Identify which cell holds the provided text, then report its (X, Y) central coordinate. 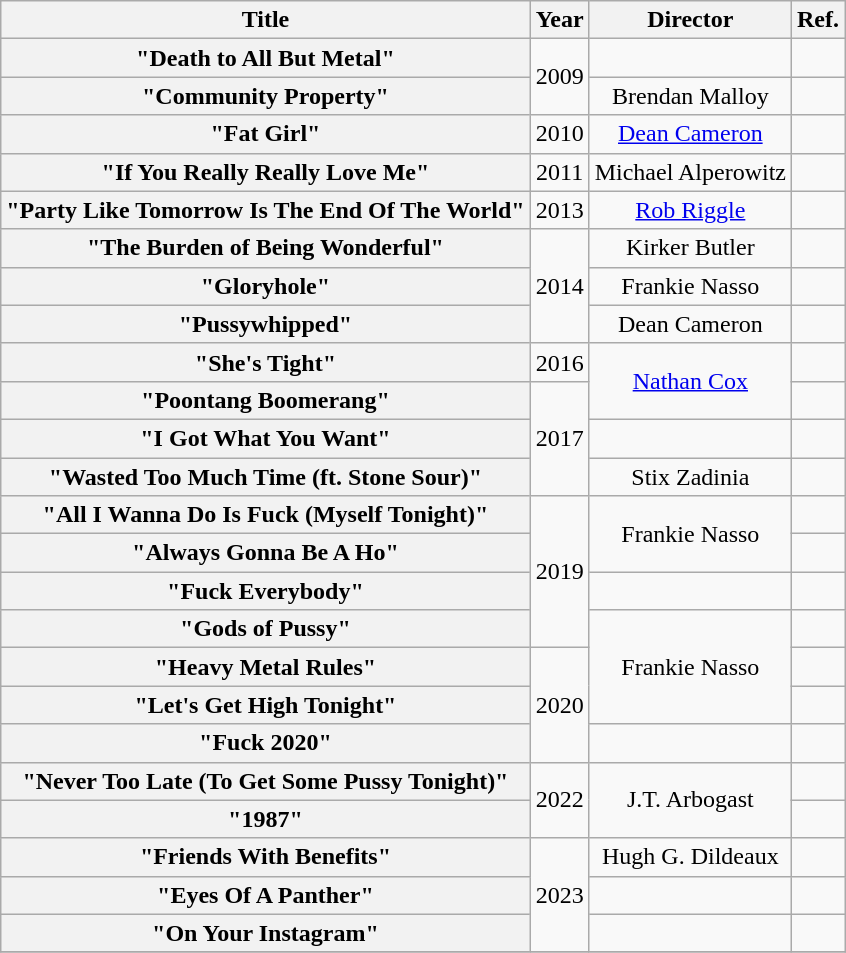
2016 (560, 362)
2023 (560, 895)
Year (560, 20)
2014 (560, 286)
2011 (560, 172)
2020 (560, 705)
Kirker Butler (690, 248)
Ref. (818, 20)
Stix Zadinia (690, 477)
"Always Gonna Be A Ho" (266, 553)
"Fuck 2020" (266, 743)
"1987" (266, 819)
2009 (560, 77)
"She's Tight" (266, 362)
"Heavy Metal Rules" (266, 667)
"Death to All But Metal" (266, 58)
Rob Riggle (690, 210)
Director (690, 20)
2013 (560, 210)
"Let's Get High Tonight" (266, 705)
"Fat Girl" (266, 134)
"If You Really Really Love Me" (266, 172)
"Community Property" (266, 96)
2017 (560, 438)
"The Burden of Being Wonderful" (266, 248)
Nathan Cox (690, 381)
Hugh G. Dildeaux (690, 857)
"Wasted Too Much Time (ft. Stone Sour)" (266, 477)
"Never Too Late (To Get Some Pussy Tonight)" (266, 781)
"Fuck Everybody" (266, 591)
Title (266, 20)
"Friends With Benefits" (266, 857)
"Gloryhole" (266, 286)
"Gods of Pussy" (266, 629)
"Pussywhipped" (266, 324)
"Poontang Boomerang" (266, 400)
"Party Like Tomorrow Is The End Of The World" (266, 210)
J.T. Arbogast (690, 800)
"Eyes Of A Panther" (266, 895)
"All I Wanna Do Is Fuck (Myself Tonight)" (266, 515)
Brendan Malloy (690, 96)
Michael Alperowitz (690, 172)
2010 (560, 134)
"I Got What You Want" (266, 438)
2022 (560, 800)
"On Your Instagram" (266, 933)
2019 (560, 572)
